Pinpoint the cell where the given text exists, returning its [X, Y] midpoint coordinate. 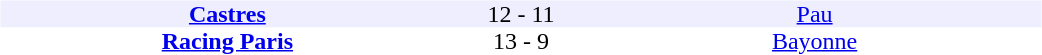
Racing Paris [227, 42]
Castres [227, 14]
13 - 9 [520, 42]
Pau [815, 14]
Bayonne [815, 42]
12 - 11 [520, 14]
